Capture the cell that displays the provided text and extract its (x, y) central coordinate. 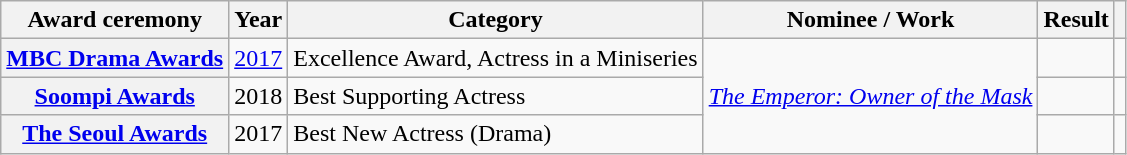
Best New Actress (Drama) (496, 134)
Nominee / Work (870, 20)
Best Supporting Actress (496, 96)
The Emperor: Owner of the Mask (870, 96)
MBC Drama Awards (115, 58)
Excellence Award, Actress in a Miniseries (496, 58)
The Seoul Awards (115, 134)
Year (258, 20)
Result (1076, 20)
2018 (258, 96)
Soompi Awards (115, 96)
Category (496, 20)
Award ceremony (115, 20)
